Return [X, Y] of the center of cell containing provided text 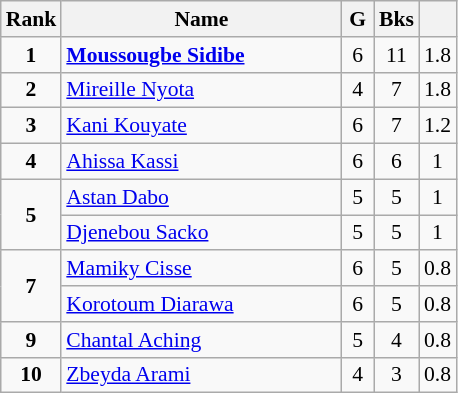
2 [32, 90]
9 [32, 340]
Mamiky Cisse [201, 269]
Astan Dabo [201, 197]
G [358, 19]
11 [396, 55]
Chantal Aching [201, 340]
Korotoum Diarawa [201, 304]
Djenebou Sacko [201, 233]
Zbeyda Arami [201, 375]
Bks [396, 19]
Ahissa Kassi [201, 162]
10 [32, 375]
Mireille Nyota [201, 90]
Moussougbe Sidibe [201, 55]
1.2 [438, 126]
Kani Kouyate [201, 126]
Rank [32, 19]
Name [201, 19]
